Extract the (x, y) coordinate from the center of the cell holding the provided text.  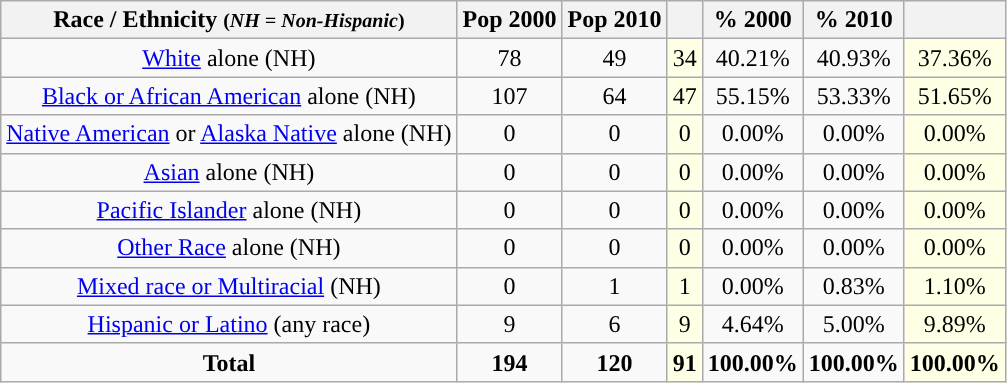
White alone (NH) (229, 58)
0.83% (854, 286)
Hispanic or Latino (any race) (229, 324)
% 2010 (854, 20)
Pop 2010 (614, 20)
49 (614, 58)
37.36% (954, 58)
34 (684, 58)
Race / Ethnicity (NH = Non-Hispanic) (229, 20)
Pop 2000 (510, 20)
Mixed race or Multiracial (NH) (229, 286)
Total (229, 362)
47 (684, 96)
Pacific Islander alone (NH) (229, 210)
64 (614, 96)
194 (510, 362)
Black or African American alone (NH) (229, 96)
4.64% (752, 324)
55.15% (752, 96)
6 (614, 324)
40.21% (752, 58)
5.00% (854, 324)
91 (684, 362)
Native American or Alaska Native alone (NH) (229, 134)
9.89% (954, 324)
% 2000 (752, 20)
Other Race alone (NH) (229, 248)
Asian alone (NH) (229, 172)
40.93% (854, 58)
53.33% (854, 96)
78 (510, 58)
107 (510, 96)
120 (614, 362)
1.10% (954, 286)
51.65% (954, 96)
